Provide the (X, Y) coordinate of the cell's center where the given text is located.  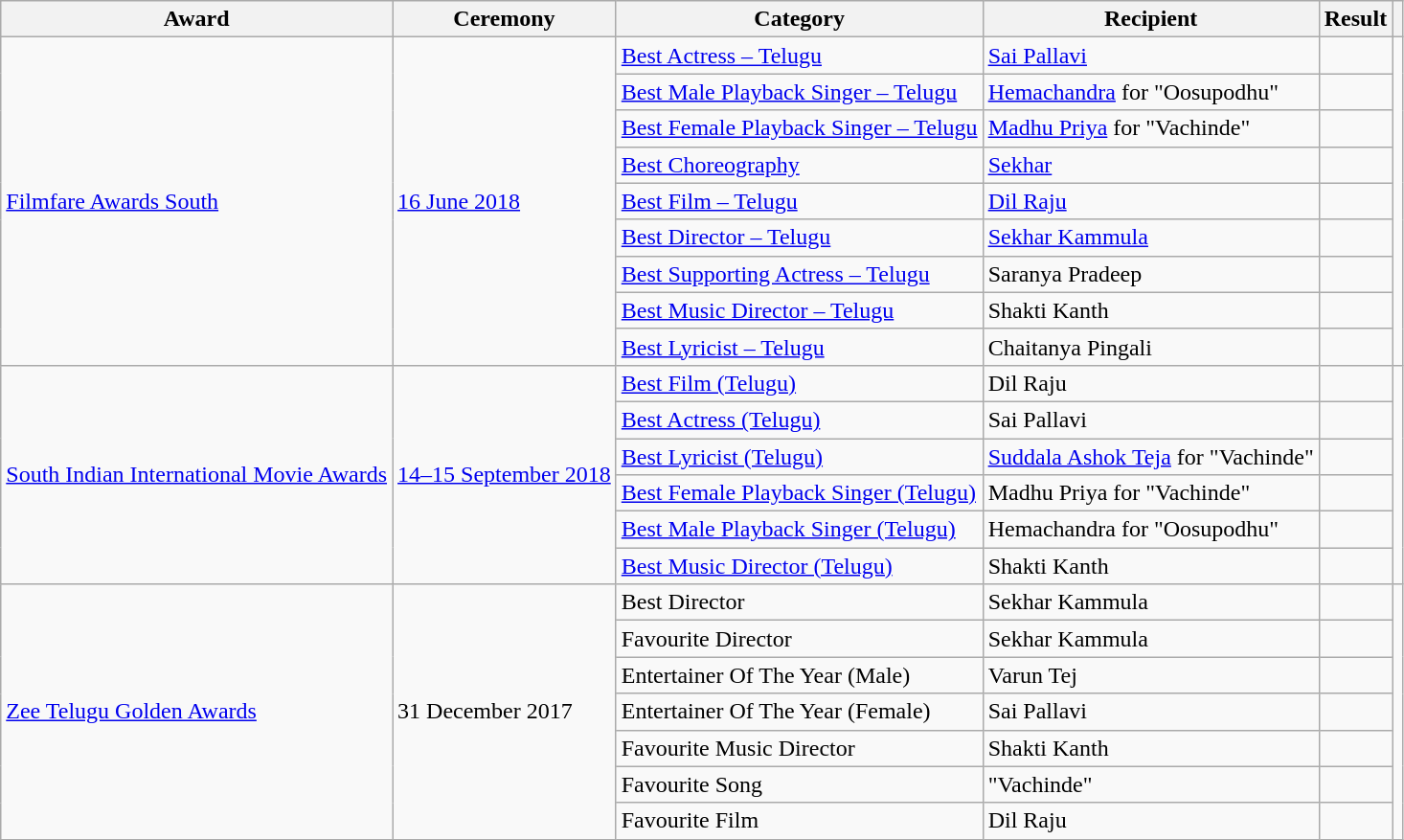
Favourite Music Director (799, 748)
Award (197, 19)
Best Director – Telugu (799, 238)
Suddala Ashok Teja for "Vachinde" (1151, 457)
Best Actress (Telugu) (799, 420)
Recipient (1151, 19)
Best Male Playback Singer (Telugu) (799, 530)
Best Lyricist – Telugu (799, 347)
Best Music Director (Telugu) (799, 566)
Filmfare Awards South (197, 201)
14–15 September 2018 (505, 474)
Result (1355, 19)
Entertainer Of The Year (Male) (799, 675)
Best Music Director – Telugu (799, 310)
Category (799, 19)
Saranya Pradeep (1151, 274)
Best Film (Telugu) (799, 383)
"Vachinde" (1151, 784)
Best Director (799, 602)
Best Choreography (799, 165)
Ceremony (505, 19)
Best Lyricist (Telugu) (799, 457)
Best Female Playback Singer (Telugu) (799, 493)
Best Male Playback Singer – Telugu (799, 92)
Entertainer Of The Year (Female) (799, 712)
Zee Telugu Golden Awards (197, 712)
South Indian International Movie Awards (197, 474)
Varun Tej (1151, 675)
Favourite Director (799, 639)
16 June 2018 (505, 201)
Favourite Film (799, 821)
31 December 2017 (505, 712)
Best Actress – Telugu (799, 56)
Sekhar (1151, 165)
Chaitanya Pingali (1151, 347)
Best Supporting Actress – Telugu (799, 274)
Best Film – Telugu (799, 201)
Best Female Playback Singer – Telugu (799, 128)
Favourite Song (799, 784)
